Capture the cell that displays the provided text and extract its [X, Y] central coordinate. 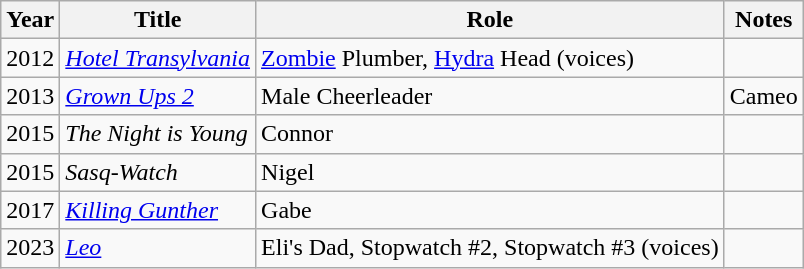
Notes [764, 20]
Nigel [490, 172]
Male Cheerleader [490, 96]
Role [490, 20]
Cameo [764, 96]
Grown Ups 2 [158, 96]
2017 [30, 210]
Killing Gunther [158, 210]
Connor [490, 134]
2013 [30, 96]
2012 [30, 58]
Hotel Transylvania [158, 58]
Eli's Dad, Stopwatch #2, Stopwatch #3 (voices) [490, 248]
Year [30, 20]
2023 [30, 248]
Title [158, 20]
The Night is Young [158, 134]
Sasq-Watch [158, 172]
Zombie Plumber, Hydra Head (voices) [490, 58]
Leo [158, 248]
Gabe [490, 210]
